Scan for the cell matching the given text and deliver its [X, Y] coordinate at center. 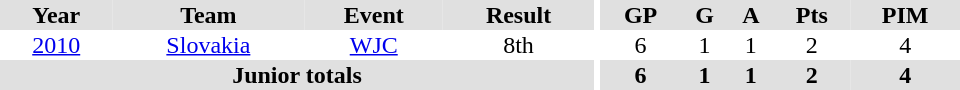
2010 [56, 45]
WJC [374, 45]
Pts [812, 15]
Event [374, 15]
Team [208, 15]
A [750, 15]
Junior totals [297, 75]
G [705, 15]
Year [56, 15]
Slovakia [208, 45]
PIM [905, 15]
8th [518, 45]
Result [518, 15]
GP [641, 15]
